For the text-containing cell, return its midpoint in [x, y] coordinate format. 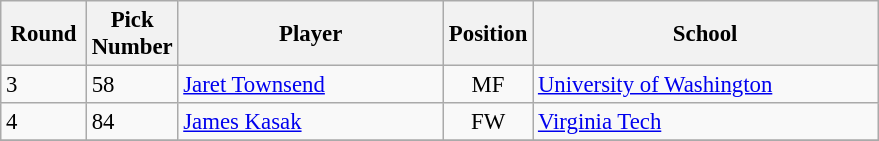
4 [44, 122]
Pick Number [132, 34]
James Kasak [311, 122]
58 [132, 85]
MF [488, 85]
Position [488, 34]
84 [132, 122]
Round [44, 34]
Virginia Tech [706, 122]
University of Washington [706, 85]
School [706, 34]
FW [488, 122]
Player [311, 34]
Jaret Townsend [311, 85]
3 [44, 85]
